Provide the [x, y] coordinate of the cell's center where the given text is located.  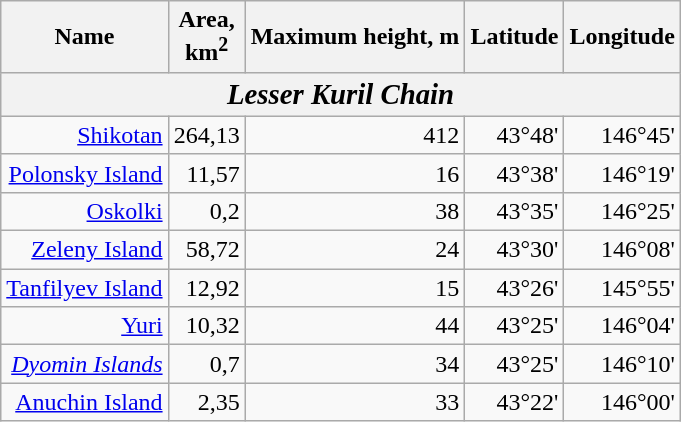
15 [355, 288]
412 [355, 135]
43°22' [514, 402]
2,35 [206, 402]
Anuchin Island [84, 402]
Shikotan [84, 135]
Area, km2 [206, 37]
Yuri [84, 326]
11,57 [206, 173]
146°10' [622, 364]
16 [355, 173]
146°08' [622, 250]
146°25' [622, 211]
43°26' [514, 288]
10,32 [206, 326]
Lesser Kuril Chain [341, 94]
24 [355, 250]
38 [355, 211]
Dyomin Islands [84, 364]
Longitude [622, 37]
Latitude [514, 37]
33 [355, 402]
43°48' [514, 135]
145°55' [622, 288]
264,13 [206, 135]
Maximum height, m [355, 37]
0,2 [206, 211]
44 [355, 326]
146°04' [622, 326]
58,72 [206, 250]
43°30' [514, 250]
Zeleny Island [84, 250]
0,7 [206, 364]
Polonsky Island [84, 173]
12,92 [206, 288]
43°38' [514, 173]
Tanfilyev Island [84, 288]
146°45' [622, 135]
146°00' [622, 402]
Name [84, 37]
Oskolki [84, 211]
34 [355, 364]
43°35' [514, 211]
146°19' [622, 173]
